Detect which cell encompasses the target text, then output its [x, y] center coordinate. 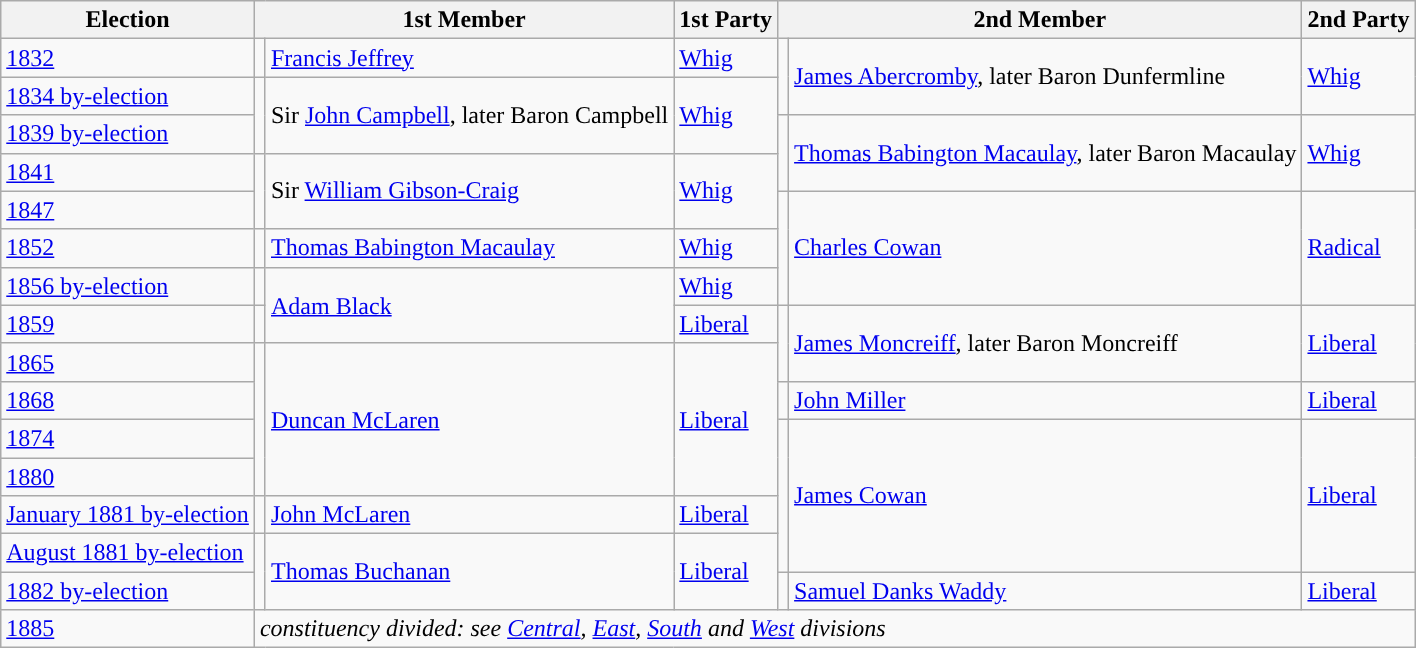
1839 by-election [128, 134]
Thomas Babington Macaulay, later Baron Macaulay [1046, 153]
Samuel Danks Waddy [1046, 591]
1852 [128, 248]
2nd Party [1358, 20]
1834 by-election [128, 96]
constituency divided: see Central, East, South and West divisions [834, 629]
Thomas Buchanan [469, 572]
1st Party [726, 20]
1880 [128, 477]
James Abercromby, later Baron Dunfermline [1046, 77]
Sir William Gibson-Craig [469, 191]
1832 [128, 58]
2nd Member [1040, 20]
Francis Jeffrey [469, 58]
1882 by-election [128, 591]
January 1881 by-election [128, 515]
John McLaren [469, 515]
Adam Black [469, 305]
John Miller [1046, 400]
1868 [128, 400]
Radical [1358, 248]
Thomas Babington Macaulay [469, 248]
August 1881 by-election [128, 553]
Election [128, 20]
1856 by-election [128, 286]
Charles Cowan [1046, 248]
1874 [128, 438]
1847 [128, 210]
James Cowan [1046, 495]
James Moncreiff, later Baron Moncreiff [1046, 343]
1885 [128, 629]
1865 [128, 362]
1841 [128, 172]
Sir John Campbell, later Baron Campbell [469, 115]
1859 [128, 324]
Duncan McLaren [469, 419]
1st Member [464, 20]
